Determine the [X, Y] coordinate at the center of the cell enclosing the given text.  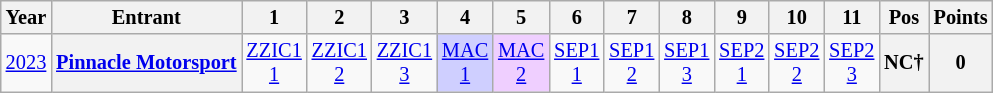
Points [961, 17]
Pinnacle Motorsport [146, 63]
SEP21 [742, 63]
11 [852, 17]
SEP23 [852, 63]
5 [521, 17]
SEP22 [796, 63]
ZZIC11 [274, 63]
8 [686, 17]
2 [340, 17]
1 [274, 17]
2023 [26, 63]
Entrant [146, 17]
9 [742, 17]
10 [796, 17]
MAC1 [465, 63]
6 [576, 17]
NC† [904, 63]
SEP13 [686, 63]
0 [961, 63]
MAC2 [521, 63]
4 [465, 17]
Year [26, 17]
3 [404, 17]
7 [632, 17]
ZZIC13 [404, 63]
Pos [904, 17]
SEP11 [576, 63]
ZZIC12 [340, 63]
SEP12 [632, 63]
